Extract the [x, y] coordinate from the center of the cell holding the provided text.  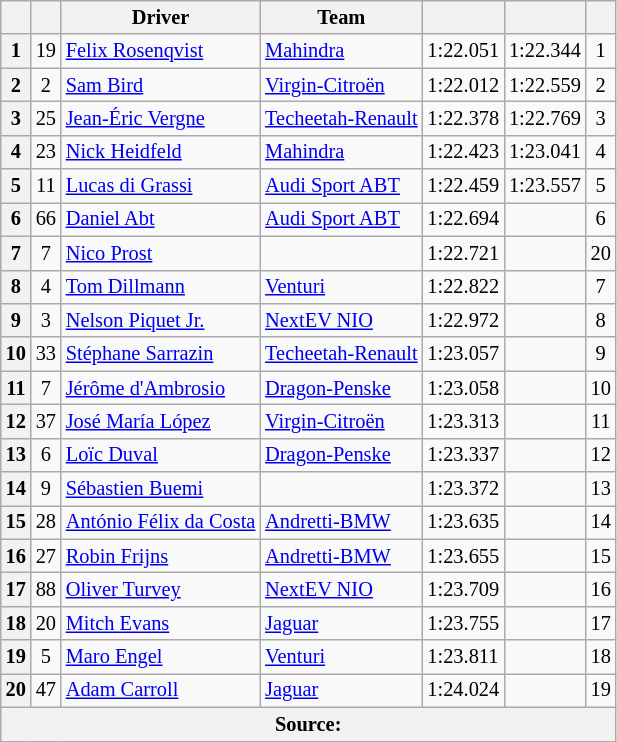
Lucas di Grassi [160, 186]
Nico Prost [160, 253]
1:22.012 [463, 85]
António Félix da Costa [160, 522]
1:24.024 [463, 690]
Daniel Abt [160, 219]
Nelson Piquet Jr. [160, 320]
1:23.557 [545, 186]
1:23.635 [463, 522]
Jean-Éric Vergne [160, 118]
47 [46, 690]
1:23.811 [463, 657]
1:23.655 [463, 556]
1:23.058 [463, 388]
Mitch Evans [160, 623]
27 [46, 556]
José María López [160, 421]
25 [46, 118]
Tom Dillmann [160, 287]
1:22.378 [463, 118]
1:22.051 [463, 51]
Nick Heidfeld [160, 152]
Team [341, 17]
1:23.041 [545, 152]
1:22.559 [545, 85]
Oliver Turvey [160, 589]
Stéphane Sarrazin [160, 354]
1:22.822 [463, 287]
1:22.459 [463, 186]
Sam Bird [160, 85]
Felix Rosenqvist [160, 51]
88 [46, 589]
1:23.709 [463, 589]
23 [46, 152]
1:22.344 [545, 51]
1:23.337 [463, 455]
Loïc Duval [160, 455]
1:22.972 [463, 320]
Jérôme d'Ambrosio [160, 388]
1:23.755 [463, 623]
Driver [160, 17]
37 [46, 421]
33 [46, 354]
66 [46, 219]
1:22.423 [463, 152]
1:22.694 [463, 219]
Source: [308, 724]
Robin Frijns [160, 556]
28 [46, 522]
Maro Engel [160, 657]
1:22.721 [463, 253]
1:23.372 [463, 489]
1:23.313 [463, 421]
1:22.769 [545, 118]
1:23.057 [463, 354]
Adam Carroll [160, 690]
Sébastien Buemi [160, 489]
